Search for the cell housing the specified text and yield its [X, Y] center coordinate. 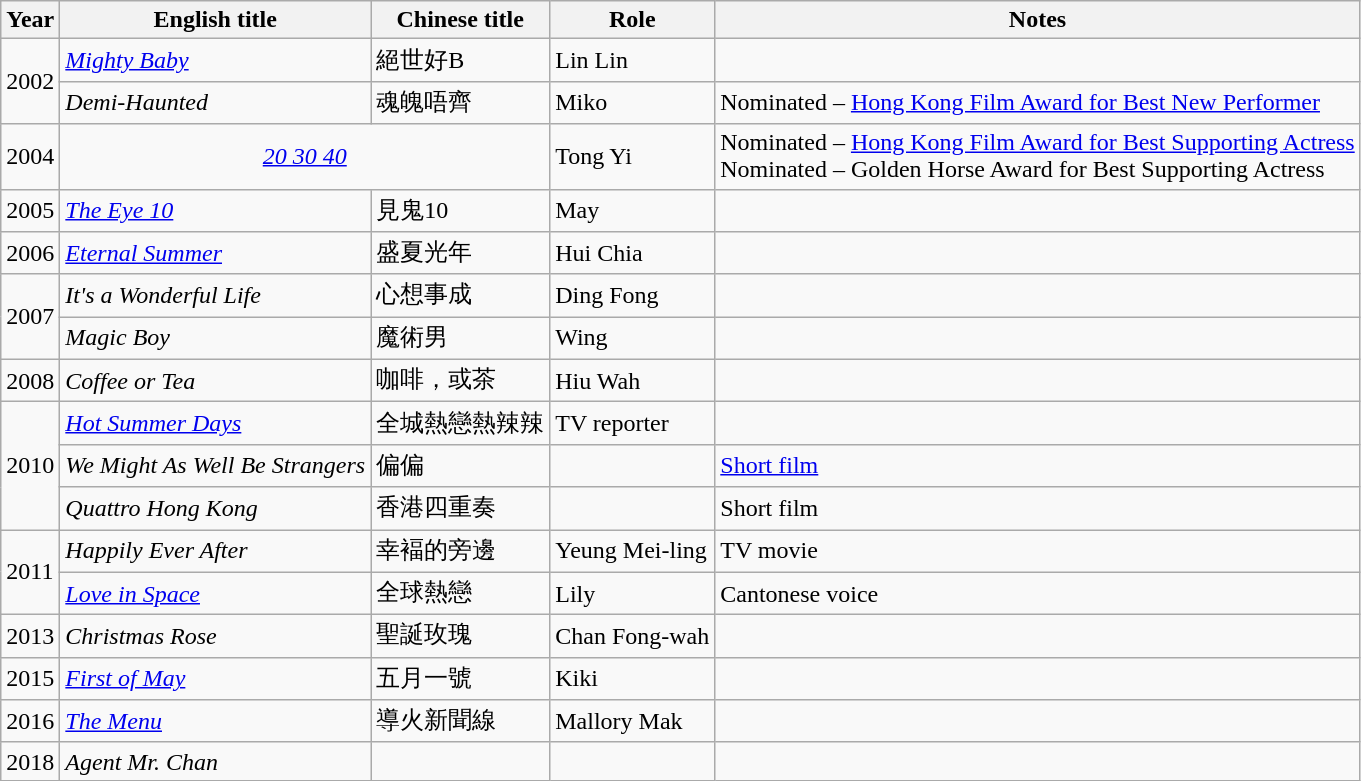
Chinese title [460, 20]
香港四重奏 [460, 508]
It's a Wonderful Life [216, 296]
Hiu Wah [632, 380]
幸褔的旁邊 [460, 552]
The Menu [216, 722]
Kiki [632, 678]
盛夏光年 [460, 254]
絕世好B [460, 60]
2016 [30, 722]
2007 [30, 316]
2011 [30, 572]
Eternal Summer [216, 254]
Quattro Hong Kong [216, 508]
Lily [632, 594]
見鬼10 [460, 210]
導火新聞線 [460, 722]
聖誕玫瑰 [460, 636]
Demi-Haunted [216, 102]
Tong Yi [632, 156]
Christmas Rose [216, 636]
Yeung Mei-ling [632, 552]
全城熱戀熱辣辣 [460, 424]
Chan Fong-wah [632, 636]
Hui Chia [632, 254]
Wing [632, 338]
Mallory Mak [632, 722]
咖啡，或茶 [460, 380]
TV reporter [632, 424]
2008 [30, 380]
We Might As Well Be Strangers [216, 466]
English title [216, 20]
Magic Boy [216, 338]
魂魄唔齊 [460, 102]
Lin Lin [632, 60]
Ding Fong [632, 296]
The Eye 10 [216, 210]
魔術男 [460, 338]
Notes [1038, 20]
Year [30, 20]
2002 [30, 82]
Cantonese voice [1038, 594]
Nominated – Hong Kong Film Award for Best New Performer [1038, 102]
Role [632, 20]
2006 [30, 254]
五月一號 [460, 678]
First of May [216, 678]
Love in Space [216, 594]
2005 [30, 210]
偏偏 [460, 466]
Nominated – Hong Kong Film Award for Best Supporting Actress Nominated – Golden Horse Award for Best Supporting Actress [1038, 156]
Mighty Baby [216, 60]
心想事成 [460, 296]
全球熱戀 [460, 594]
TV movie [1038, 552]
2018 [30, 761]
Agent Mr. Chan [216, 761]
2013 [30, 636]
Coffee or Tea [216, 380]
Hot Summer Days [216, 424]
2010 [30, 466]
Happily Ever After [216, 552]
2004 [30, 156]
Miko [632, 102]
20 30 40 [305, 156]
May [632, 210]
2015 [30, 678]
